Determine the (X, Y) coordinate at the center of the cell enclosing the given text.  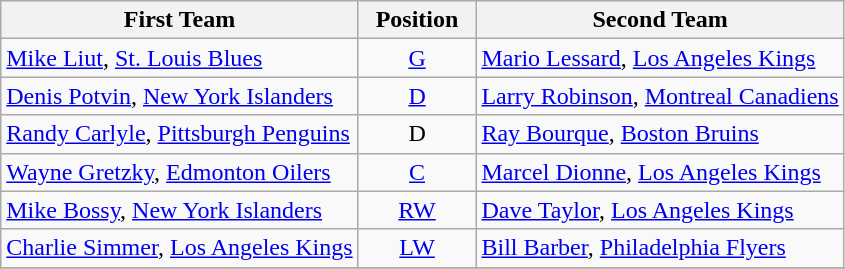
Wayne Gretzky, Edmonton Oilers (180, 172)
Mario Lessard, Los Angeles Kings (660, 58)
Position (417, 20)
First Team (180, 20)
Dave Taylor, Los Angeles Kings (660, 210)
Second Team (660, 20)
Mike Liut, St. Louis Blues (180, 58)
Randy Carlyle, Pittsburgh Penguins (180, 134)
C (417, 172)
Bill Barber, Philadelphia Flyers (660, 248)
Larry Robinson, Montreal Canadiens (660, 96)
Ray Bourque, Boston Bruins (660, 134)
RW (417, 210)
LW (417, 248)
Charlie Simmer, Los Angeles Kings (180, 248)
G (417, 58)
Mike Bossy, New York Islanders (180, 210)
Denis Potvin, New York Islanders (180, 96)
Marcel Dionne, Los Angeles Kings (660, 172)
